Return [x, y] of the center of cell containing provided text 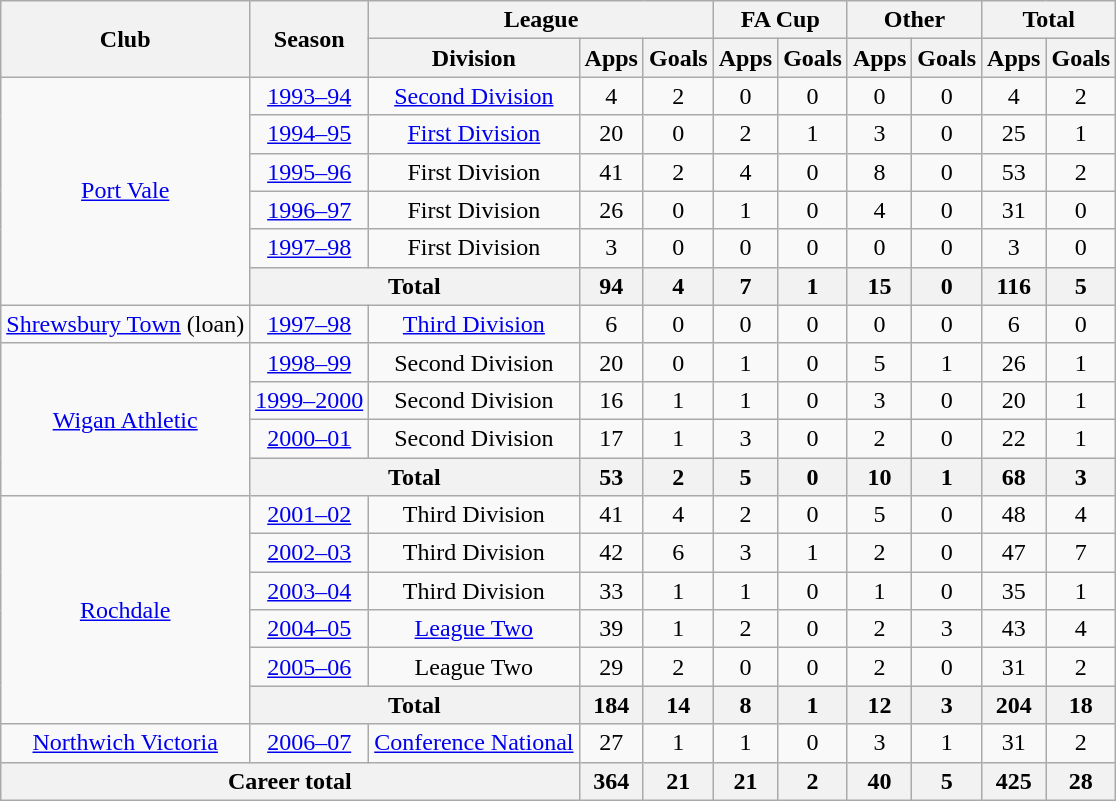
25 [1014, 134]
1996–97 [310, 210]
42 [611, 553]
1994–95 [310, 134]
Shrewsbury Town (loan) [126, 324]
FA Cup [780, 20]
33 [611, 591]
94 [611, 286]
35 [1014, 591]
18 [1081, 705]
Season [310, 39]
28 [1081, 781]
12 [879, 705]
47 [1014, 553]
Conference National [474, 743]
League [541, 20]
2006–07 [310, 743]
1999–2000 [310, 400]
2002–03 [310, 553]
204 [1014, 705]
184 [611, 705]
10 [879, 477]
Division [474, 58]
2000–01 [310, 438]
1995–96 [310, 172]
364 [611, 781]
Port Vale [126, 191]
29 [611, 667]
48 [1014, 515]
40 [879, 781]
39 [611, 629]
2004–05 [310, 629]
1998–99 [310, 362]
425 [1014, 781]
1993–94 [310, 96]
15 [879, 286]
2001–02 [310, 515]
68 [1014, 477]
14 [678, 705]
43 [1014, 629]
Career total [290, 781]
27 [611, 743]
116 [1014, 286]
Rochdale [126, 610]
Other [914, 20]
Wigan Athletic [126, 419]
Northwich Victoria [126, 743]
16 [611, 400]
17 [611, 438]
2003–04 [310, 591]
2005–06 [310, 667]
Club [126, 39]
22 [1014, 438]
